Search for the cell housing the specified text and yield its (X, Y) center coordinate. 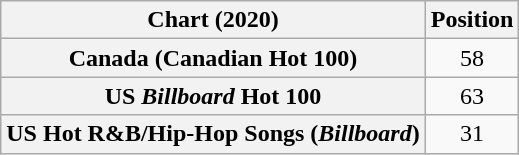
31 (472, 134)
Canada (Canadian Hot 100) (213, 58)
63 (472, 96)
US Billboard Hot 100 (213, 96)
US Hot R&B/Hip-Hop Songs (Billboard) (213, 134)
Position (472, 20)
Chart (2020) (213, 20)
58 (472, 58)
